Search for the cell housing the specified text and yield its [x, y] center coordinate. 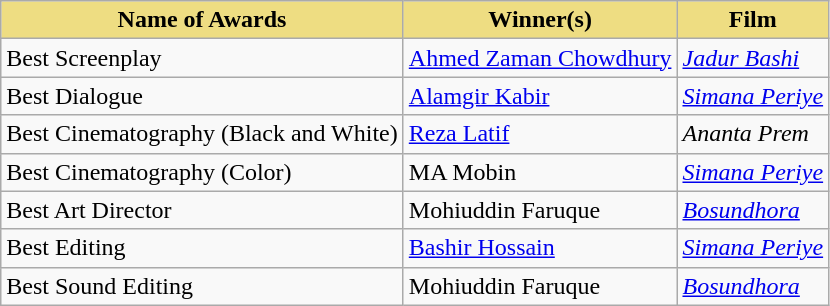
Ananta Prem [753, 134]
Winner(s) [540, 20]
Name of Awards [202, 20]
Reza Latif [540, 134]
Best Cinematography (Black and White) [202, 134]
Best Screenplay [202, 58]
Best Sound Editing [202, 286]
Best Dialogue [202, 96]
Alamgir Kabir [540, 96]
Best Cinematography (Color) [202, 172]
MA Mobin [540, 172]
Jadur Bashi [753, 58]
Ahmed Zaman Chowdhury [540, 58]
Bashir Hossain [540, 248]
Best Editing [202, 248]
Best Art Director [202, 210]
Film [753, 20]
